From the cell containing the given text, extract its center point as [x, y] coordinate. 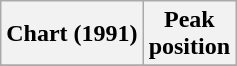
Peak position [189, 34]
Chart (1991) [72, 34]
